Identify which cell holds the provided text, then report its [X, Y] central coordinate. 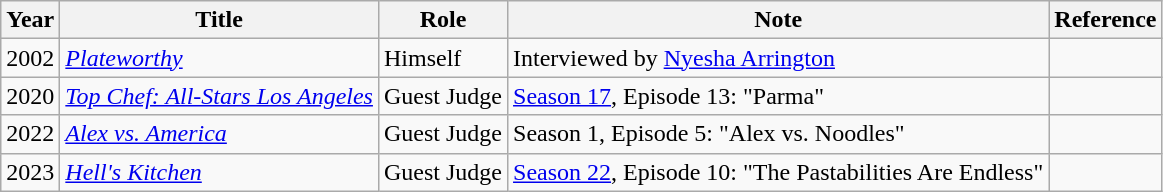
Note [778, 20]
Top Chef: All-Stars Los Angeles [220, 96]
2002 [30, 58]
Season 17, Episode 13: "Parma" [778, 96]
Plateworthy [220, 58]
Title [220, 20]
2023 [30, 172]
Season 1, Episode 5: "Alex vs. Noodles" [778, 134]
2022 [30, 134]
2020 [30, 96]
Role [442, 20]
Himself [442, 58]
Alex vs. America [220, 134]
Hell's Kitchen [220, 172]
Season 22, Episode 10: "The Pastabilities Are Endless" [778, 172]
Year [30, 20]
Interviewed by Nyesha Arrington [778, 58]
Reference [1106, 20]
